Search for the cell housing the specified text and yield its [X, Y] center coordinate. 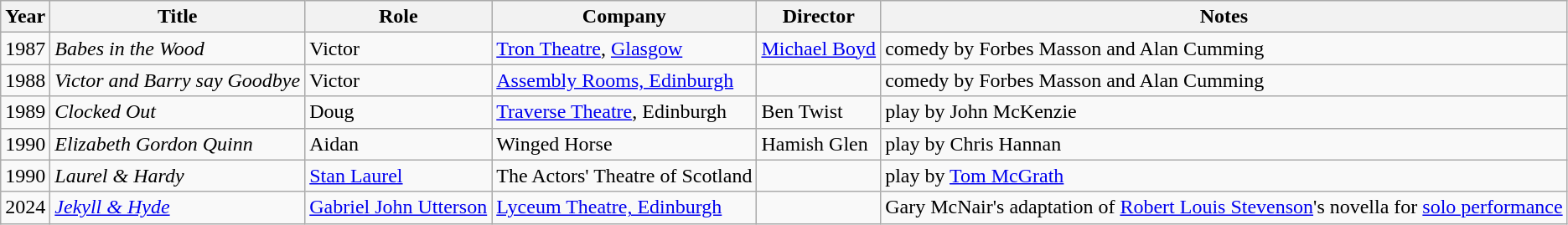
Notes [1224, 17]
Company [624, 17]
Role [399, 17]
Aidan [399, 144]
Victor and Barry say Goodbye [178, 80]
Gabriel John Utterson [399, 207]
Assembly Rooms, Edinburgh [624, 80]
Jekyll & Hyde [178, 207]
Title [178, 17]
Traverse Theatre, Edinburgh [624, 112]
Laurel & Hardy [178, 176]
Stan Laurel [399, 176]
Director [819, 17]
Gary McNair's adaptation of Robert Louis Stevenson's novella for solo performance [1224, 207]
1989 [25, 112]
The Actors' Theatre of Scotland [624, 176]
play by John McKenzie [1224, 112]
Michael Boyd [819, 49]
play by Chris Hannan [1224, 144]
Hamish Glen [819, 144]
2024 [25, 207]
play by Tom McGrath [1224, 176]
Clocked Out [178, 112]
Winged Horse [624, 144]
Lyceum Theatre, Edinburgh [624, 207]
Year [25, 17]
Doug [399, 112]
Babes in the Wood [178, 49]
Tron Theatre, Glasgow [624, 49]
1987 [25, 49]
1988 [25, 80]
Elizabeth Gordon Quinn [178, 144]
Ben Twist [819, 112]
